Extract the (x, y) coordinate from the center of the cell holding the provided text.  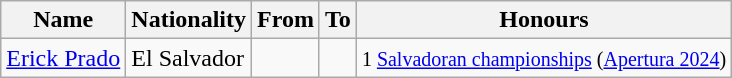
Erick Prado (64, 58)
Honours (544, 20)
1 Salvadoran championships (Apertura 2024) (544, 58)
To (338, 20)
Name (64, 20)
El Salvador (189, 58)
From (286, 20)
Nationality (189, 20)
